Locate the cell with the specified text and output its [x, y] center coordinate. 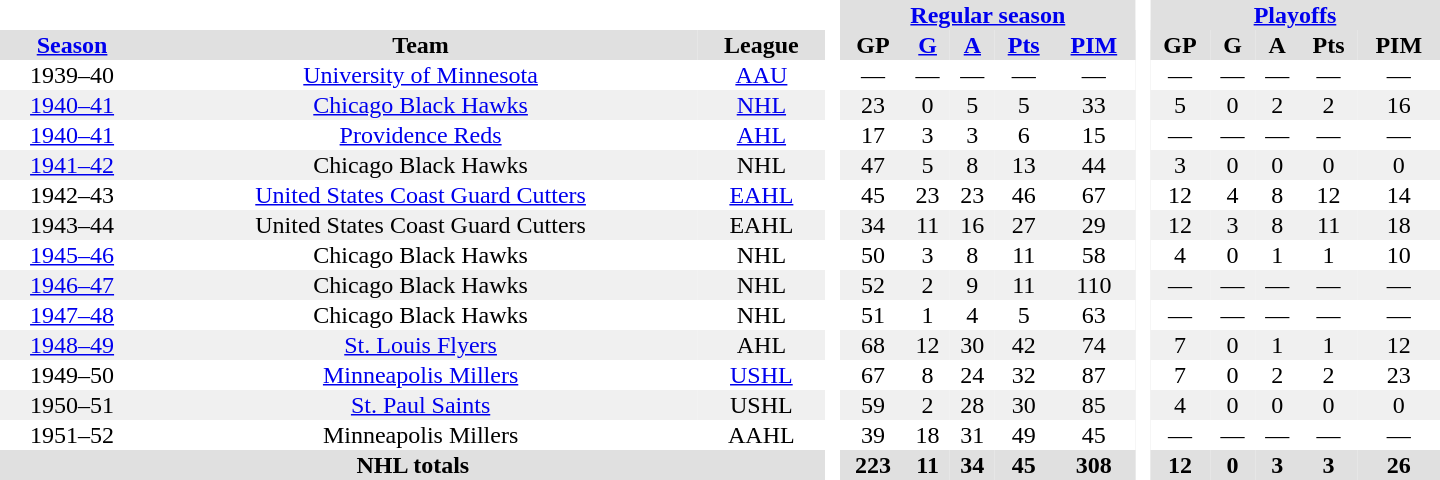
47 [874, 165]
1945–46 [72, 255]
46 [1024, 195]
Providence Reds [420, 135]
51 [874, 315]
42 [1024, 345]
University of Minnesota [420, 75]
1950–51 [72, 405]
49 [1024, 435]
1946–47 [72, 285]
13 [1024, 165]
St. Paul Saints [420, 405]
24 [972, 375]
308 [1094, 465]
1943–44 [72, 225]
29 [1094, 225]
1939–40 [72, 75]
Season [72, 45]
110 [1094, 285]
1941–42 [72, 165]
59 [874, 405]
6 [1024, 135]
44 [1094, 165]
League [762, 45]
St. Louis Flyers [420, 345]
1948–49 [72, 345]
223 [874, 465]
10 [1399, 255]
Playoffs [1295, 15]
9 [972, 285]
31 [972, 435]
52 [874, 285]
85 [1094, 405]
NHL totals [413, 465]
1942–43 [72, 195]
14 [1399, 195]
32 [1024, 375]
39 [874, 435]
50 [874, 255]
87 [1094, 375]
AAU [762, 75]
Regular season [988, 15]
17 [874, 135]
26 [1399, 465]
28 [972, 405]
1949–50 [72, 375]
27 [1024, 225]
68 [874, 345]
Team [420, 45]
63 [1094, 315]
AAHL [762, 435]
15 [1094, 135]
1947–48 [72, 315]
1951–52 [72, 435]
33 [1094, 105]
74 [1094, 345]
58 [1094, 255]
